Provide the [X, Y] coordinate of the cell's center where the given text is located.  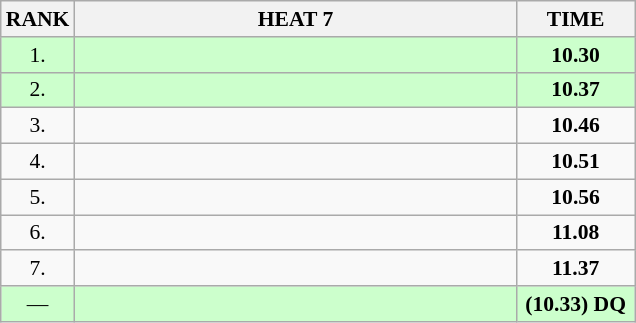
10.51 [576, 162]
1. [38, 55]
5. [38, 197]
4. [38, 162]
10.30 [576, 55]
11.08 [576, 233]
10.46 [576, 126]
2. [38, 90]
HEAT 7 [295, 19]
(10.33) DQ [576, 304]
TIME [576, 19]
7. [38, 269]
RANK [38, 19]
— [38, 304]
10.37 [576, 90]
11.37 [576, 269]
3. [38, 126]
10.56 [576, 197]
6. [38, 233]
